Scan for the cell matching the given text and deliver its (X, Y) coordinate at center. 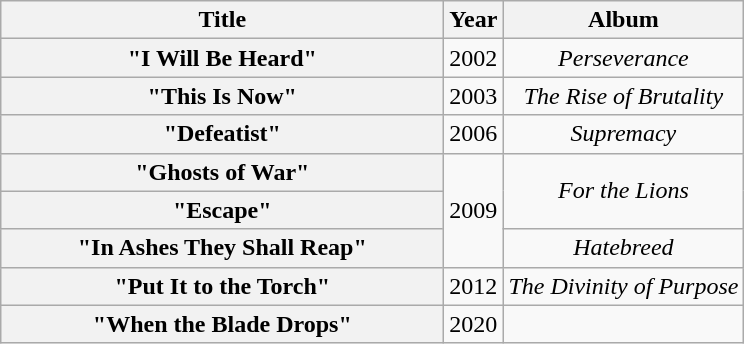
Title (222, 20)
"Escape" (222, 210)
The Rise of Brutality (624, 96)
"When the Blade Drops" (222, 324)
2009 (474, 210)
The Divinity of Purpose (624, 286)
Hatebreed (624, 248)
2012 (474, 286)
2002 (474, 58)
"I Will Be Heard" (222, 58)
"Ghosts of War" (222, 172)
Year (474, 20)
"This Is Now" (222, 96)
2020 (474, 324)
2006 (474, 134)
Supremacy (624, 134)
2003 (474, 96)
"Defeatist" (222, 134)
Album (624, 20)
For the Lions (624, 191)
"In Ashes They Shall Reap" (222, 248)
Perseverance (624, 58)
"Put It to the Torch" (222, 286)
